Provide the [X, Y] coordinate of the cell's center where the given text is located.  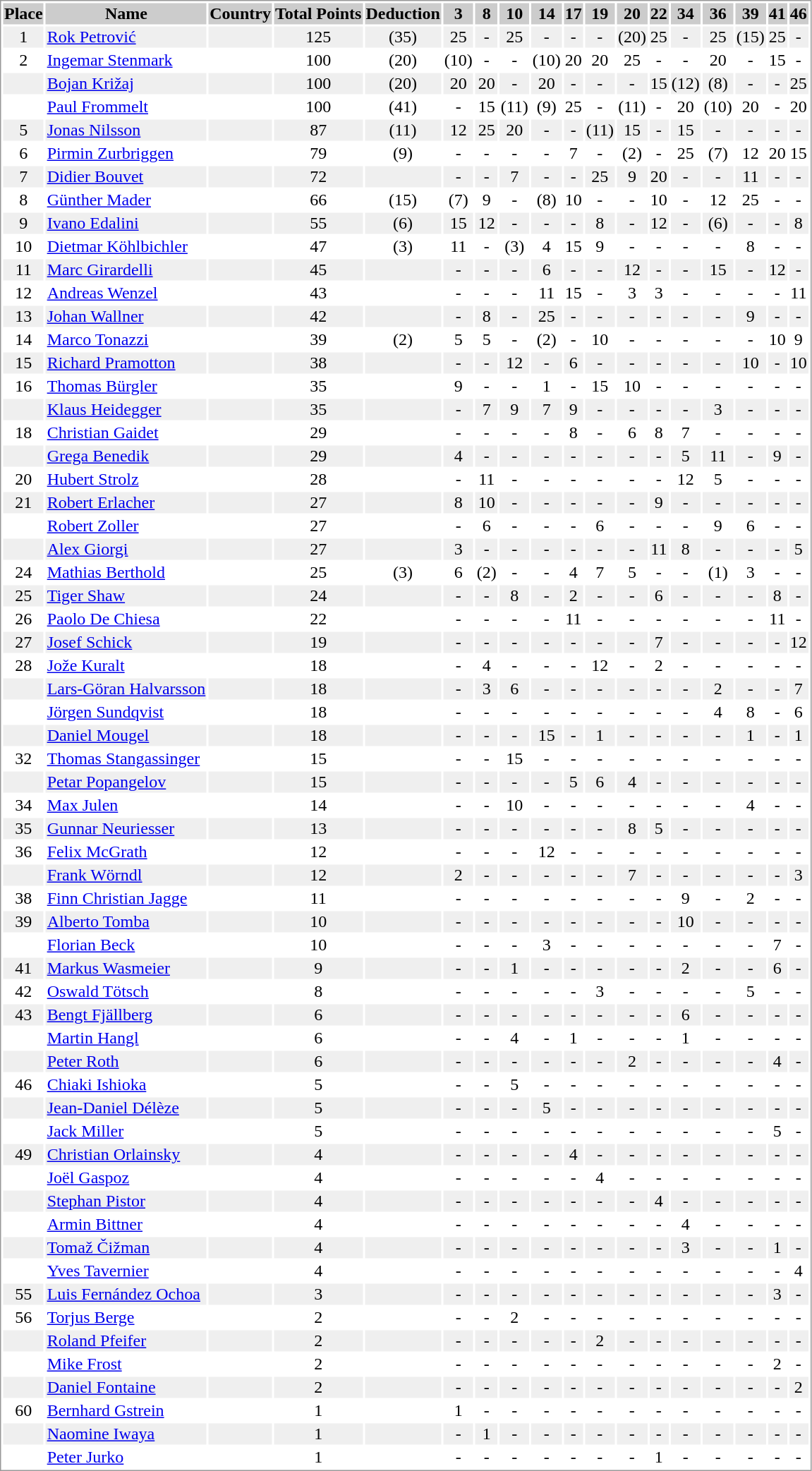
Peter Jurko [126, 1457]
Max Julen [126, 805]
Andreas Wenzel [126, 293]
Torjus Berge [126, 1317]
Place [23, 13]
Ingemar Stenmark [126, 60]
Felix McGrath [126, 852]
Lars-Göran Halvarsson [126, 689]
Christian Gaidet [126, 432]
Mathias Berthold [126, 572]
Christian Orlainsky [126, 1155]
Klaus Heidegger [126, 410]
Jonas Nilsson [126, 131]
56 [23, 1317]
Florian Beck [126, 945]
Martin Hangl [126, 1038]
Gunnar Neuriesser [126, 829]
Jože Kuralt [126, 665]
Johan Wallner [126, 317]
Paolo De Chiesa [126, 619]
Luis Fernández Ochoa [126, 1295]
Country [241, 13]
Name [126, 13]
Total Points [317, 13]
Thomas Stangassinger [126, 758]
(35) [403, 37]
Josef Schick [126, 643]
Daniel Mougel [126, 736]
(41) [403, 107]
(12) [686, 84]
Markus Wasmeier [126, 969]
45 [317, 270]
21 [23, 503]
Stephan Pistor [126, 1201]
Yves Tavernier [126, 1271]
Tiger Shaw [126, 596]
Robert Erlacher [126, 503]
79 [317, 153]
Paul Frommelt [126, 107]
Alex Giorgi [126, 550]
(1) [718, 572]
Günther Mader [126, 200]
17 [573, 13]
Marc Girardelli [126, 270]
125 [317, 37]
Jack Miller [126, 1131]
Marco Tonazzi [126, 339]
Jörgen Sundqvist [126, 712]
Oswald Tötsch [126, 991]
16 [23, 386]
72 [317, 177]
Mike Frost [126, 1364]
66 [317, 200]
Ivano Edalini [126, 224]
49 [23, 1155]
Joël Gaspoz [126, 1178]
Hubert Strolz [126, 479]
26 [23, 619]
Alberto Tomba [126, 922]
Armin Bittner [126, 1224]
Bernhard Gstrein [126, 1410]
Grega Benedik [126, 456]
32 [23, 758]
Peter Roth [126, 1062]
Chiaki Ishioka [126, 1084]
Bengt Fjällberg [126, 1015]
Thomas Bürgler [126, 386]
47 [317, 246]
Dietmar Köhlbichler [126, 246]
Petar Popangelov [126, 782]
Finn Christian Jagge [126, 898]
Bojan Križaj [126, 84]
Jean-Daniel Délèze [126, 1108]
Richard Pramotton [126, 363]
Frank Wörndl [126, 876]
Roland Pfeifer [126, 1341]
Daniel Fontaine [126, 1388]
Naomine Iwaya [126, 1434]
87 [317, 131]
Deduction [403, 13]
Robert Zoller [126, 526]
Pirmin Zurbriggen [126, 153]
60 [23, 1410]
Rok Petrović [126, 37]
Tomaž Čižman [126, 1248]
Didier Bouvet [126, 177]
